Locate the cell with the specified text and output its [x, y] center coordinate. 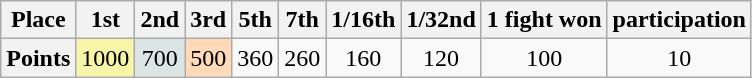
120 [441, 58]
1st [106, 20]
10 [679, 58]
2nd [160, 20]
1 fight won [544, 20]
Place [38, 20]
260 [302, 58]
1/16th [364, 20]
Points [38, 58]
160 [364, 58]
5th [256, 20]
7th [302, 20]
3rd [208, 20]
1000 [106, 58]
100 [544, 58]
500 [208, 58]
1/32nd [441, 20]
360 [256, 58]
participation [679, 20]
700 [160, 58]
